Detect which cell encompasses the target text, then output its (x, y) center coordinate. 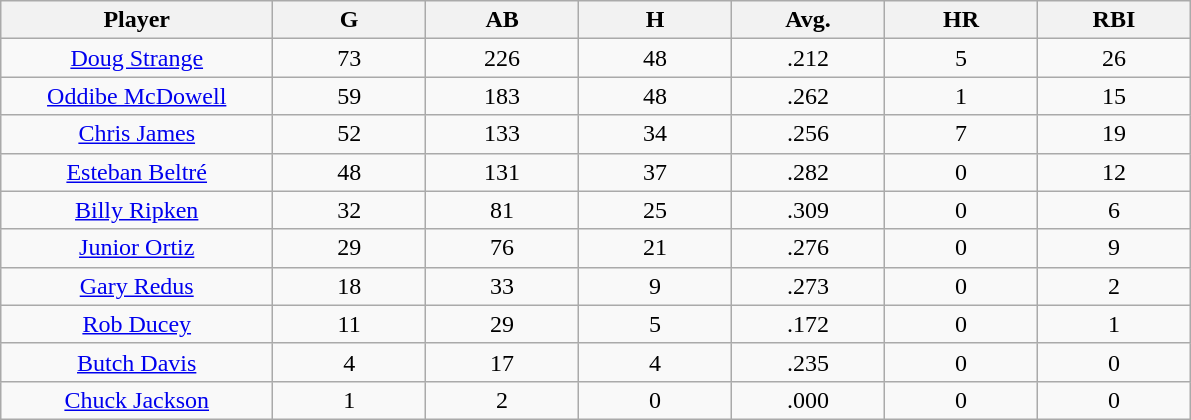
Billy Ripken (137, 210)
.212 (808, 58)
G (350, 20)
Avg. (808, 20)
19 (1114, 134)
34 (656, 134)
12 (1114, 172)
Chris James (137, 134)
Butch Davis (137, 362)
11 (350, 324)
6 (1114, 210)
Player (137, 20)
Rob Ducey (137, 324)
.309 (808, 210)
15 (1114, 96)
Esteban Beltré (137, 172)
21 (656, 248)
Oddibe McDowell (137, 96)
52 (350, 134)
17 (502, 362)
26 (1114, 58)
AB (502, 20)
81 (502, 210)
.276 (808, 248)
Gary Redus (137, 286)
Junior Ortiz (137, 248)
37 (656, 172)
33 (502, 286)
.262 (808, 96)
HR (960, 20)
59 (350, 96)
32 (350, 210)
7 (960, 134)
.000 (808, 400)
131 (502, 172)
.235 (808, 362)
.282 (808, 172)
25 (656, 210)
.256 (808, 134)
133 (502, 134)
76 (502, 248)
Doug Strange (137, 58)
.273 (808, 286)
.172 (808, 324)
18 (350, 286)
183 (502, 96)
73 (350, 58)
RBI (1114, 20)
Chuck Jackson (137, 400)
H (656, 20)
226 (502, 58)
